Identify which cell holds the provided text, then report its (X, Y) central coordinate. 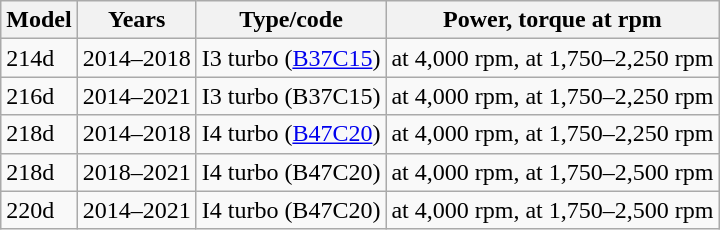
Model (39, 20)
Power, torque at rpm (552, 20)
214d (39, 58)
216d (39, 96)
Type/code (291, 20)
2018–2021 (136, 172)
Years (136, 20)
220d (39, 210)
